Scan for the cell matching the given text and deliver its (x, y) coordinate at center. 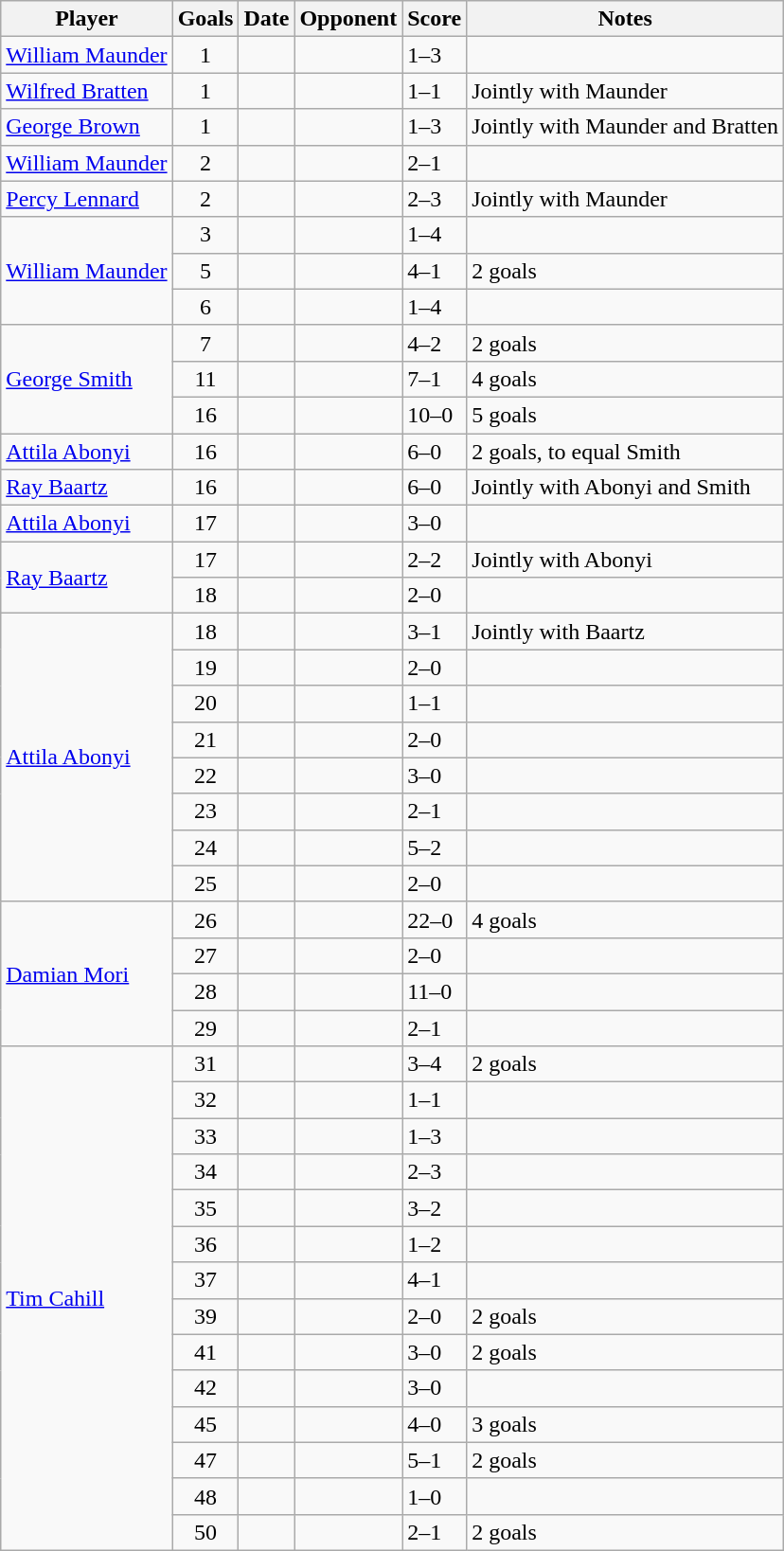
25 (205, 883)
35 (205, 1208)
5–2 (435, 847)
3 (205, 235)
Opponent (348, 19)
3–4 (435, 1064)
23 (205, 811)
11–0 (435, 991)
21 (205, 740)
Percy Lennard (87, 199)
Goals (205, 19)
22–0 (435, 919)
Jointly with Baartz (625, 632)
Jointly with Maunder and Bratten (625, 127)
20 (205, 704)
5 (205, 271)
Notes (625, 19)
48 (205, 1496)
34 (205, 1172)
Jointly with Abonyi (625, 560)
11 (205, 379)
3 goals (625, 1424)
5–1 (435, 1460)
37 (205, 1280)
Tim Cahill (87, 1299)
Date (267, 19)
10–0 (435, 415)
Wilfred Bratten (87, 91)
22 (205, 775)
5 goals (625, 415)
4–0 (435, 1424)
4–2 (435, 343)
45 (205, 1424)
28 (205, 991)
47 (205, 1460)
Score (435, 19)
41 (205, 1352)
36 (205, 1244)
24 (205, 847)
19 (205, 668)
Jointly with Abonyi and Smith (625, 488)
Player (87, 19)
39 (205, 1316)
Damian Mori (87, 973)
42 (205, 1388)
2 goals, to equal Smith (625, 452)
2–2 (435, 560)
George Brown (87, 127)
31 (205, 1064)
1–2 (435, 1244)
6 (205, 307)
7–1 (435, 379)
27 (205, 955)
26 (205, 919)
29 (205, 1027)
7 (205, 343)
32 (205, 1100)
50 (205, 1532)
George Smith (87, 379)
3–1 (435, 632)
1–0 (435, 1496)
33 (205, 1136)
3–2 (435, 1208)
